Pinpoint the cell where the given text exists, returning its (x, y) midpoint coordinate. 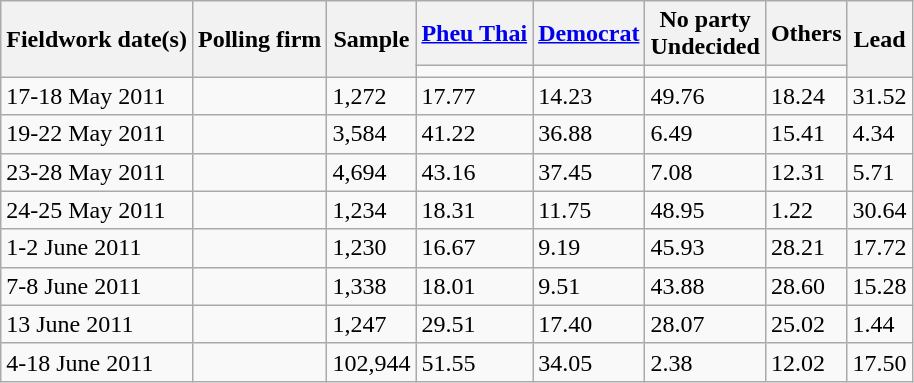
Lead (880, 39)
3,584 (372, 134)
48.95 (705, 210)
4.34 (880, 134)
13 June 2011 (97, 324)
43.88 (705, 286)
45.93 (705, 248)
9.51 (589, 286)
4-18 June 2011 (97, 362)
6.49 (705, 134)
15.41 (806, 134)
12.02 (806, 362)
19-22 May 2011 (97, 134)
34.05 (589, 362)
17.77 (474, 96)
1,247 (372, 324)
24-25 May 2011 (97, 210)
9.19 (589, 248)
15.28 (880, 286)
17-18 May 2011 (97, 96)
7-8 June 2011 (97, 286)
No partyUndecided (705, 34)
7.08 (705, 172)
28.07 (705, 324)
18.31 (474, 210)
12.31 (806, 172)
25.02 (806, 324)
49.76 (705, 96)
18.01 (474, 286)
1,272 (372, 96)
37.45 (589, 172)
31.52 (880, 96)
17.50 (880, 362)
17.72 (880, 248)
Polling firm (259, 39)
17.40 (589, 324)
43.16 (474, 172)
14.23 (589, 96)
1,230 (372, 248)
1-2 June 2011 (97, 248)
16.67 (474, 248)
18.24 (806, 96)
30.64 (880, 210)
29.51 (474, 324)
41.22 (474, 134)
1,338 (372, 286)
2.38 (705, 362)
Fieldwork date(s) (97, 39)
Others (806, 34)
28.21 (806, 248)
1.22 (806, 210)
5.71 (880, 172)
36.88 (589, 134)
102,944 (372, 362)
1,234 (372, 210)
Sample (372, 39)
4,694 (372, 172)
Pheu Thai (474, 34)
28.60 (806, 286)
Democrat (589, 34)
51.55 (474, 362)
23-28 May 2011 (97, 172)
11.75 (589, 210)
1.44 (880, 324)
